Return the (X, Y) coordinate for the center point of the cell that contains the specified text.  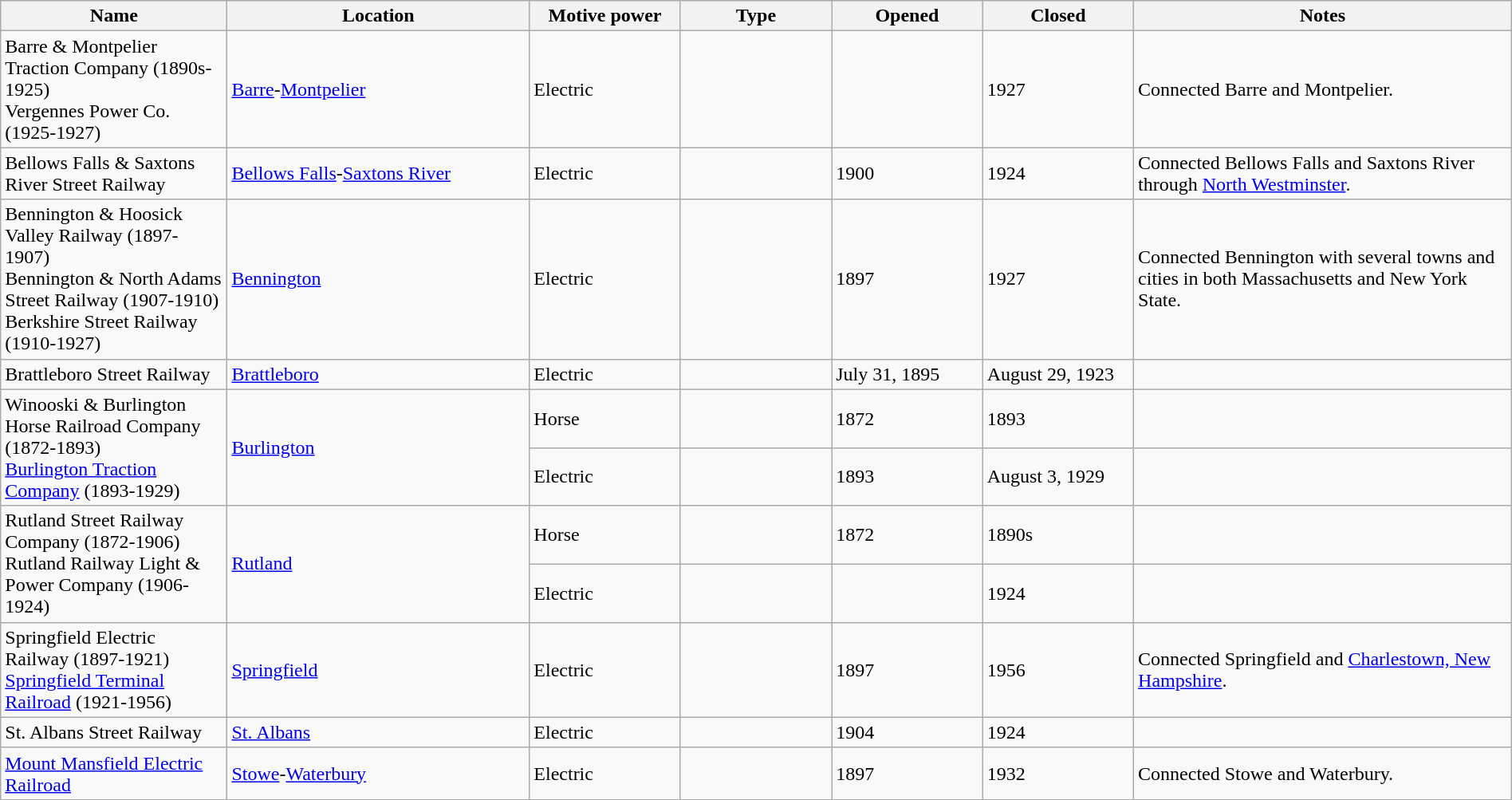
1932 (1057, 774)
Rutland (378, 564)
1956 (1057, 670)
Springfield Electric Railway (1897-1921)Springfield Terminal Railroad (1921-1956) (114, 670)
Name (114, 16)
Connected Bellows Falls and Saxtons River through North Westminster. (1323, 174)
Bellows Falls & Saxtons River Street Railway (114, 174)
Connected Bennington with several towns and cities in both Massachusetts and New York State. (1323, 279)
Location (378, 16)
St. Albans Street Railway (114, 732)
Connected Stowe and Waterbury. (1323, 774)
Opened (908, 16)
Bellows Falls-Saxtons River (378, 174)
July 31, 1895 (908, 374)
Bennington & Hoosick Valley Railway (1897-1907)Bennington & North Adams Street Railway (1907-1910)Berkshire Street Railway (1910-1927) (114, 279)
1890s (1057, 534)
Burlington (378, 447)
Mount Mansfield Electric Railroad (114, 774)
St. Albans (378, 732)
Type (756, 16)
Brattleboro Street Railway (114, 374)
August 3, 1929 (1057, 477)
Connected Barre and Montpelier. (1323, 89)
August 29, 1923 (1057, 374)
Springfield (378, 670)
Brattleboro (378, 374)
Connected Springfield and Charlestown, New Hampshire. (1323, 670)
Rutland Street Railway Company (1872-1906)Rutland Railway Light & Power Company (1906-1924) (114, 564)
Barre-Montpelier (378, 89)
Notes (1323, 16)
1900 (908, 174)
Winooski & Burlington Horse Railroad Company (1872-1893)Burlington Traction Company (1893-1929) (114, 447)
Motive power (604, 16)
Barre & Montpelier Traction Company (1890s-1925)Vergennes Power Co. (1925-1927) (114, 89)
Stowe-Waterbury (378, 774)
Closed (1057, 16)
Bennington (378, 279)
1904 (908, 732)
